Return [x, y] of the center of cell containing provided text 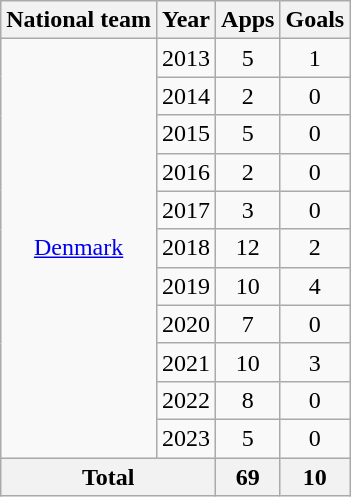
Year [186, 20]
2021 [186, 362]
Apps [248, 20]
2017 [186, 210]
2018 [186, 248]
2020 [186, 324]
2013 [186, 58]
2022 [186, 400]
8 [248, 400]
12 [248, 248]
2014 [186, 96]
Denmark [79, 248]
National team [79, 20]
1 [315, 58]
2016 [186, 172]
2023 [186, 438]
2015 [186, 134]
2019 [186, 286]
69 [248, 477]
Goals [315, 20]
7 [248, 324]
4 [315, 286]
Total [108, 477]
